Return the [x, y] coordinate for the center point of the cell that contains the specified text.  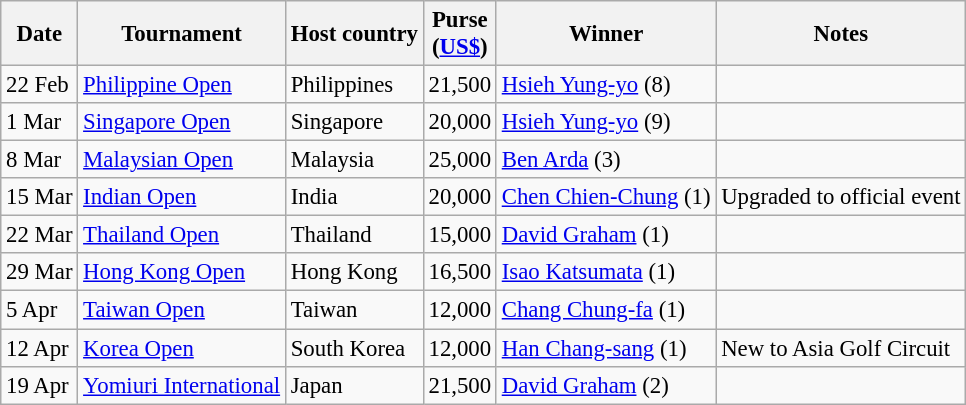
Date [40, 34]
South Korea [354, 348]
Hong Kong [354, 273]
Ben Arda (3) [606, 160]
Chen Chien-Chung (1) [606, 197]
8 Mar [40, 160]
Taiwan Open [182, 310]
Philippine Open [182, 85]
29 Mar [40, 273]
Host country [354, 34]
5 Apr [40, 310]
25,000 [460, 160]
Japan [354, 385]
Isao Katsumata (1) [606, 273]
Malaysia [354, 160]
1 Mar [40, 122]
Chang Chung-fa (1) [606, 310]
Philippines [354, 85]
Notes [841, 34]
Purse(US$) [460, 34]
New to Asia Golf Circuit [841, 348]
Hong Kong Open [182, 273]
16,500 [460, 273]
Malaysian Open [182, 160]
Singapore Open [182, 122]
Hsieh Yung-yo (8) [606, 85]
Singapore [354, 122]
Winner [606, 34]
India [354, 197]
15,000 [460, 235]
Yomiuri International [182, 385]
19 Apr [40, 385]
Thailand Open [182, 235]
David Graham (2) [606, 385]
Korea Open [182, 348]
Indian Open [182, 197]
Han Chang-sang (1) [606, 348]
22 Mar [40, 235]
Taiwan [354, 310]
David Graham (1) [606, 235]
Upgraded to official event [841, 197]
12 Apr [40, 348]
Thailand [354, 235]
Tournament [182, 34]
22 Feb [40, 85]
Hsieh Yung-yo (9) [606, 122]
15 Mar [40, 197]
